For the text-containing cell, return its midpoint in (X, Y) coordinate format. 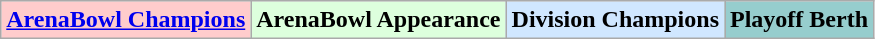
ArenaBowl Appearance (378, 20)
Division Champions (615, 20)
ArenaBowl Champions (126, 20)
Playoff Berth (798, 20)
